Search for the cell housing the specified text and yield its (X, Y) center coordinate. 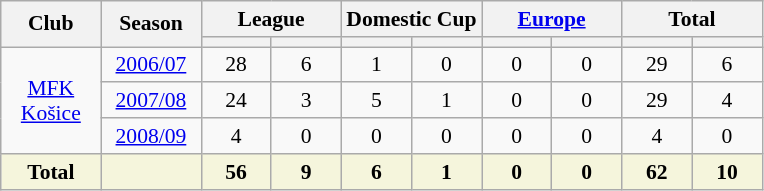
Club (51, 24)
3 (306, 101)
24 (236, 101)
10 (727, 172)
Season (151, 24)
2006/07 (151, 65)
2008/09 (151, 136)
MFK Košice (51, 100)
62 (657, 172)
9 (306, 172)
Domestic Cup (411, 19)
56 (236, 172)
2007/08 (151, 101)
Europe (552, 19)
5 (376, 101)
28 (236, 65)
League (271, 19)
